Scan for the cell matching the given text and deliver its (X, Y) coordinate at center. 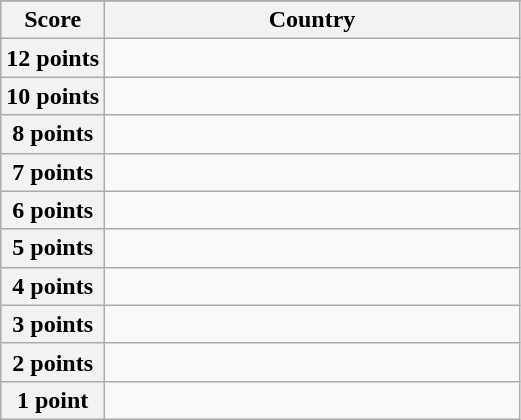
10 points (53, 96)
7 points (53, 172)
5 points (53, 248)
Score (53, 20)
6 points (53, 210)
Country (312, 20)
2 points (53, 362)
3 points (53, 324)
4 points (53, 286)
12 points (53, 58)
8 points (53, 134)
1 point (53, 400)
